Capture the cell that displays the provided text and extract its (X, Y) central coordinate. 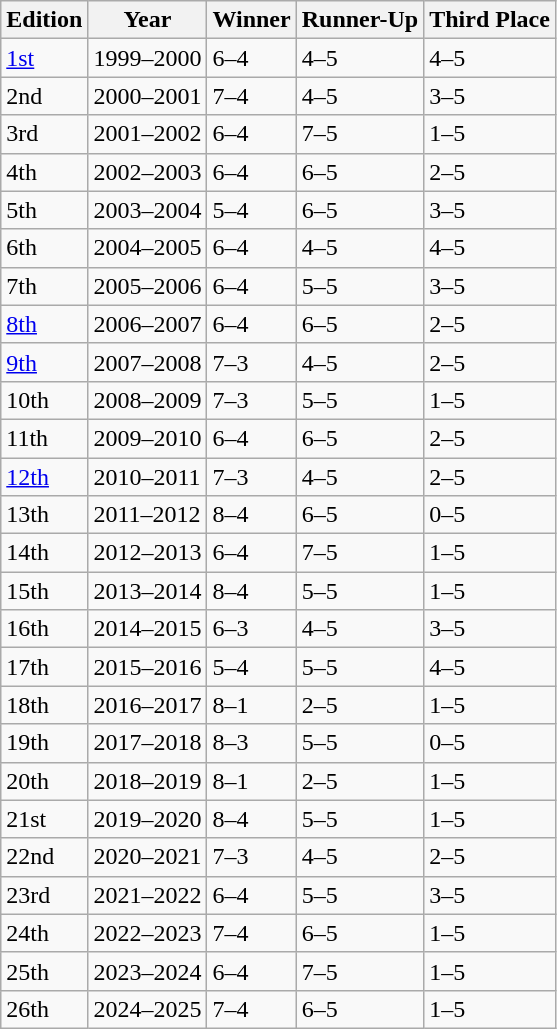
2015–2016 (148, 667)
2nd (44, 96)
2017–2018 (148, 743)
2008–2009 (148, 400)
2020–2021 (148, 857)
18th (44, 705)
2012–2013 (148, 553)
8–3 (252, 743)
2022–2023 (148, 933)
20th (44, 781)
Third Place (490, 20)
Year (148, 20)
9th (44, 362)
2005–2006 (148, 286)
2006–2007 (148, 324)
2013–2014 (148, 591)
22nd (44, 857)
Runner-Up (360, 20)
2002–2003 (148, 172)
6–3 (252, 629)
2014–2015 (148, 629)
15th (44, 591)
21st (44, 819)
11th (44, 438)
2019–2020 (148, 819)
2000–2001 (148, 96)
2003–2004 (148, 210)
2021–2022 (148, 895)
2010–2011 (148, 477)
12th (44, 477)
1999–2000 (148, 58)
2007–2008 (148, 362)
14th (44, 553)
10th (44, 400)
2023–2024 (148, 971)
2001–2002 (148, 134)
23rd (44, 895)
1st (44, 58)
16th (44, 629)
5th (44, 210)
2004–2005 (148, 248)
26th (44, 1009)
4th (44, 172)
Winner (252, 20)
7th (44, 286)
2011–2012 (148, 515)
24th (44, 933)
2009–2010 (148, 438)
8th (44, 324)
2018–2019 (148, 781)
2016–2017 (148, 705)
19th (44, 743)
17th (44, 667)
3rd (44, 134)
2024–2025 (148, 1009)
6th (44, 248)
Edition (44, 20)
25th (44, 971)
13th (44, 515)
